Capture the cell that displays the provided text and extract its (X, Y) central coordinate. 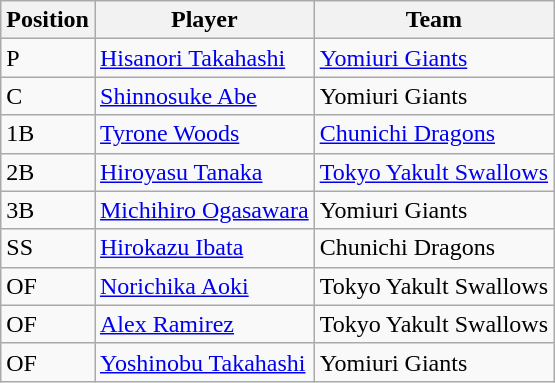
Alex Ramirez (204, 324)
Norichika Aoki (204, 286)
Tyrone Woods (204, 134)
2B (48, 172)
1B (48, 134)
Hiroyasu Tanaka (204, 172)
SS (48, 248)
Shinnosuke Abe (204, 96)
Position (48, 20)
P (48, 58)
3B (48, 210)
Team (434, 20)
Hirokazu Ibata (204, 248)
Hisanori Takahashi (204, 58)
C (48, 96)
Player (204, 20)
Yoshinobu Takahashi (204, 362)
Michihiro Ogasawara (204, 210)
